Scan for the cell matching the given text and deliver its [x, y] coordinate at center. 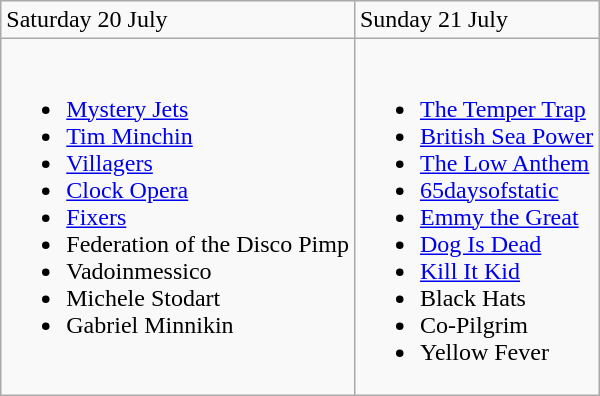
The Temper TrapBritish Sea PowerThe Low Anthem65daysofstaticEmmy the GreatDog Is DeadKill It KidBlack HatsCo-PilgrimYellow Fever [476, 217]
Saturday 20 July [178, 20]
Mystery JetsTim MinchinVillagersClock OperaFixersFederation of the Disco PimpVadoinmessicoMichele StodartGabriel Minnikin [178, 217]
Sunday 21 July [476, 20]
